For the text-containing cell, return its midpoint in [x, y] coordinate format. 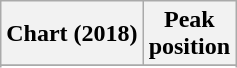
Chart (2018) [72, 34]
Peak position [189, 34]
